Return (x, y) of the center of cell containing provided text 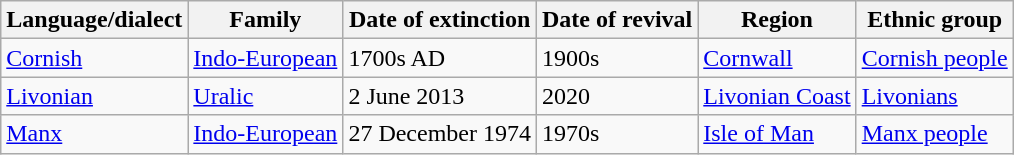
Manx (94, 134)
2020 (618, 96)
Manx people (934, 134)
Region (777, 20)
Cornish (94, 58)
2 June 2013 (440, 96)
Ethnic group (934, 20)
Language/dialect (94, 20)
27 December 1974 (440, 134)
Uralic (266, 96)
Date of revival (618, 20)
Cornwall (777, 58)
1970s (618, 134)
1900s (618, 58)
Livonians (934, 96)
1700s AD (440, 58)
Cornish people (934, 58)
Family (266, 20)
Date of extinction (440, 20)
Livonian Coast (777, 96)
Livonian (94, 96)
Isle of Man (777, 134)
